Find where the given text appears and provide that cell's center as (x, y) coordinate. 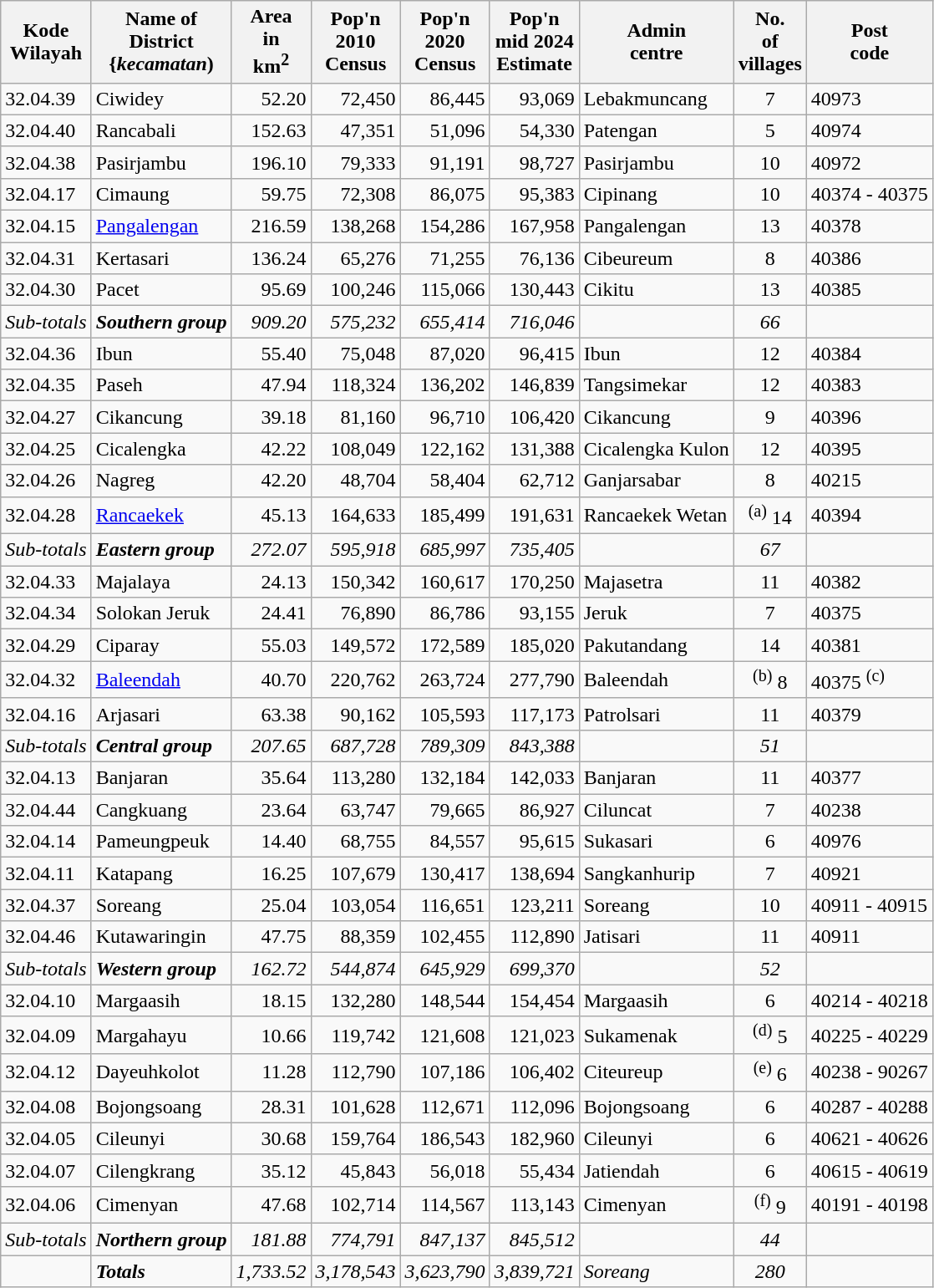
95,615 (535, 842)
91,191 (444, 162)
Dayeuhkolot (161, 1073)
164,633 (356, 515)
90,162 (356, 714)
Rancaekek (161, 515)
106,402 (535, 1073)
32.04.10 (46, 1000)
No. ofvillages (770, 42)
207.65 (271, 746)
23.64 (271, 810)
191,631 (535, 515)
18.15 (271, 1000)
40974 (869, 130)
32.04.34 (46, 613)
Totals (161, 1271)
Cilengkrang (161, 1170)
220,762 (356, 680)
Cibeureum (657, 258)
93,069 (535, 99)
32.04.26 (46, 481)
32.04.12 (46, 1073)
Central group (161, 746)
123,211 (535, 905)
45,843 (356, 1170)
216.59 (271, 227)
172,589 (444, 645)
699,370 (535, 969)
40383 (869, 385)
32.04.36 (46, 354)
32.04.14 (46, 842)
115,066 (444, 290)
32.04.08 (46, 1107)
32.04.15 (46, 227)
40973 (869, 99)
44 (770, 1240)
40374 - 40375 (869, 194)
Sangkanhurip (657, 873)
Jeruk (657, 613)
95.69 (271, 290)
79,333 (356, 162)
Kutawaringin (161, 937)
Cicalengka (161, 449)
40214 - 40218 (869, 1000)
32.04.05 (46, 1138)
112,890 (535, 937)
136,202 (444, 385)
86,445 (444, 99)
40215 (869, 481)
40382 (869, 582)
63,747 (356, 810)
149,572 (356, 645)
Katapang (161, 873)
28.31 (271, 1107)
86,786 (444, 613)
(e) 6 (770, 1073)
5 (770, 130)
32.04.17 (46, 194)
76,890 (356, 613)
138,694 (535, 873)
150,342 (356, 582)
277,790 (535, 680)
122,162 (444, 449)
Patrolsari (657, 714)
47.94 (271, 385)
119,742 (356, 1035)
67 (770, 550)
66 (770, 322)
32.04.09 (46, 1035)
24.13 (271, 582)
52 (770, 969)
48,704 (356, 481)
655,414 (444, 322)
Lebakmuncang (657, 99)
Western group (161, 969)
Jatisari (657, 937)
Name ofDistrict{kecamatan) (161, 42)
Cangkuang (161, 810)
88,359 (356, 937)
32.04.33 (46, 582)
30.68 (271, 1138)
Pakutandang (657, 645)
40225 - 40229 (869, 1035)
47.75 (271, 937)
71,255 (444, 258)
86,075 (444, 194)
40385 (869, 290)
(b) 8 (770, 680)
32.04.16 (46, 714)
32.04.25 (46, 449)
Majasetra (657, 582)
76,136 (535, 258)
32.04.29 (46, 645)
40379 (869, 714)
Margahayu (161, 1035)
40972 (869, 162)
55.03 (271, 645)
55.40 (271, 354)
Pacet (161, 290)
58,404 (444, 481)
Kertasari (161, 258)
114,567 (444, 1205)
32.04.39 (46, 99)
93,155 (535, 613)
32.04.13 (46, 778)
Ciwidey (161, 99)
32.04.40 (46, 130)
121,023 (535, 1035)
32.04.06 (46, 1205)
40911 - 40915 (869, 905)
14.40 (271, 842)
Majalaya (161, 582)
Nagreg (161, 481)
Eastern group (161, 550)
62,712 (535, 481)
185,499 (444, 515)
167,958 (535, 227)
Rancabali (161, 130)
86,927 (535, 810)
Cipinang (657, 194)
65,276 (356, 258)
32.04.31 (46, 258)
130,417 (444, 873)
148,544 (444, 1000)
Cikitu (657, 290)
Tangsimekar (657, 385)
132,184 (444, 778)
25.04 (271, 905)
51,096 (444, 130)
716,046 (535, 322)
40615 - 40619 (869, 1170)
54,330 (535, 130)
51 (770, 746)
272.07 (271, 550)
35.12 (271, 1170)
32.04.37 (46, 905)
84,557 (444, 842)
Postcode (869, 42)
68,755 (356, 842)
160,617 (444, 582)
40386 (869, 258)
847,137 (444, 1240)
Ciparay (161, 645)
39.18 (271, 417)
52.20 (271, 99)
Pop'n 2020Census (444, 42)
159,764 (356, 1138)
96,710 (444, 417)
138,268 (356, 227)
103,054 (356, 905)
79,665 (444, 810)
40921 (869, 873)
107,679 (356, 873)
40238 (869, 810)
72,308 (356, 194)
Cimaung (161, 194)
95,383 (535, 194)
3,623,790 (444, 1271)
87,020 (444, 354)
101,628 (356, 1107)
40396 (869, 417)
Admincentre (657, 42)
Patengan (657, 130)
40191 - 40198 (869, 1205)
Ciluncat (657, 810)
154,454 (535, 1000)
136.24 (271, 258)
645,929 (444, 969)
(f) 9 (770, 1205)
181.88 (271, 1240)
59.75 (271, 194)
845,512 (535, 1240)
Paseh (161, 385)
113,143 (535, 1205)
75,048 (356, 354)
575,232 (356, 322)
131,388 (535, 449)
Cicalengka Kulon (657, 449)
47.68 (271, 1205)
112,671 (444, 1107)
32.04.35 (46, 385)
182,960 (535, 1138)
42.22 (271, 449)
Kode Wilayah (46, 42)
(a) 14 (770, 515)
142,033 (535, 778)
185,020 (535, 645)
81,160 (356, 417)
63.38 (271, 714)
Citeureup (657, 1073)
56,018 (444, 1170)
98,727 (535, 162)
102,714 (356, 1205)
Jatiendah (657, 1170)
32.04.38 (46, 162)
72,450 (356, 99)
32.04.30 (46, 290)
32.04.44 (46, 810)
843,388 (535, 746)
32.04.27 (46, 417)
687,728 (356, 746)
40375 (869, 613)
10.66 (271, 1035)
16.25 (271, 873)
Pameungpeuk (161, 842)
Northern group (161, 1240)
Ganjarsabar (657, 481)
40911 (869, 937)
Areain km2 (271, 42)
121,608 (444, 1035)
Southern group (161, 322)
Solokan Jeruk (161, 613)
595,918 (356, 550)
40377 (869, 778)
40976 (869, 842)
154,286 (444, 227)
116,651 (444, 905)
40621 - 40626 (869, 1138)
113,280 (356, 778)
42.20 (271, 481)
196.10 (271, 162)
789,309 (444, 746)
32.04.07 (46, 1170)
Pop'n mid 2024Estimate (535, 42)
1,733.52 (271, 1271)
14 (770, 645)
40394 (869, 515)
40.70 (271, 680)
45.13 (271, 515)
24.41 (271, 613)
47,351 (356, 130)
55,434 (535, 1170)
146,839 (535, 385)
774,791 (356, 1240)
Pop'n 2010Census (356, 42)
40384 (869, 354)
118,324 (356, 385)
40395 (869, 449)
107,186 (444, 1073)
Arjasari (161, 714)
152.63 (271, 130)
32.04.32 (46, 680)
685,997 (444, 550)
263,724 (444, 680)
35.64 (271, 778)
32.04.46 (46, 937)
9 (770, 417)
3,839,721 (535, 1271)
40238 - 90267 (869, 1073)
170,250 (535, 582)
40378 (869, 227)
32.04.11 (46, 873)
40381 (869, 645)
Rancaekek Wetan (657, 515)
544,874 (356, 969)
106,420 (535, 417)
112,096 (535, 1107)
132,280 (356, 1000)
(d) 5 (770, 1035)
Sukasari (657, 842)
3,178,543 (356, 1271)
909.20 (271, 322)
735,405 (535, 550)
100,246 (356, 290)
32.04.28 (46, 515)
112,790 (356, 1073)
102,455 (444, 937)
186,543 (444, 1138)
Sukamenak (657, 1035)
117,173 (535, 714)
108,049 (356, 449)
11.28 (271, 1073)
130,443 (535, 290)
40287 - 40288 (869, 1107)
280 (770, 1271)
162.72 (271, 969)
96,415 (535, 354)
40375 (c) (869, 680)
105,593 (444, 714)
